Provide the (x, y) coordinate of the cell's center where the given text is located.  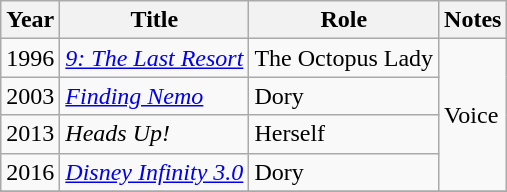
Herself (344, 134)
Role (344, 20)
9: The Last Resort (154, 58)
Voice (473, 115)
Finding Nemo (154, 96)
1996 (30, 58)
2013 (30, 134)
Title (154, 20)
2003 (30, 96)
The Octopus Lady (344, 58)
Heads Up! (154, 134)
2016 (30, 172)
Notes (473, 20)
Year (30, 20)
Disney Infinity 3.0 (154, 172)
